Extract the (X, Y) coordinate from the center of the cell holding the provided text.  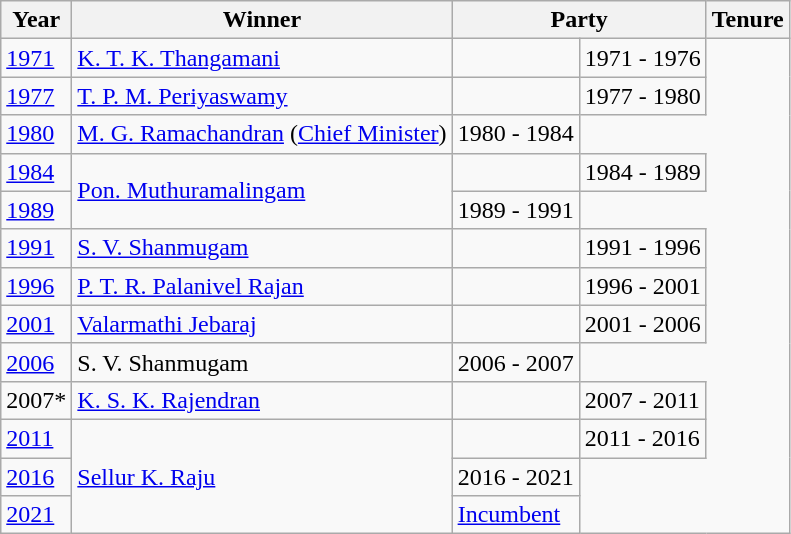
Tenure (748, 20)
Sellur K. Raju (262, 476)
2011 - 2016 (642, 438)
2021 (36, 515)
2001 - 2006 (642, 324)
1971 - 1976 (642, 58)
K. T. K. Thangamani (262, 58)
2011 (36, 438)
1984 (36, 172)
2007* (36, 400)
1991 (36, 248)
2006 (36, 362)
2001 (36, 324)
T. P. M. Periyaswamy (262, 96)
P. T. R. Palanivel Rajan (262, 286)
1989 (36, 210)
1980 (36, 134)
1996 - 2001 (642, 286)
2007 - 2011 (642, 400)
Incumbent (516, 515)
Pon. Muthuramalingam (262, 191)
Party (579, 20)
1984 - 1989 (642, 172)
2006 - 2007 (516, 362)
1989 - 1991 (516, 210)
1977 - 1980 (642, 96)
Winner (262, 20)
Valarmathi Jebaraj (262, 324)
M. G. Ramachandran (Chief Minister) (262, 134)
1977 (36, 96)
2016 (36, 477)
Year (36, 20)
2016 - 2021 (516, 477)
1996 (36, 286)
K. S. K. Rajendran (262, 400)
1971 (36, 58)
1991 - 1996 (642, 248)
1980 - 1984 (516, 134)
